For the text-containing cell, return its midpoint in (x, y) coordinate format. 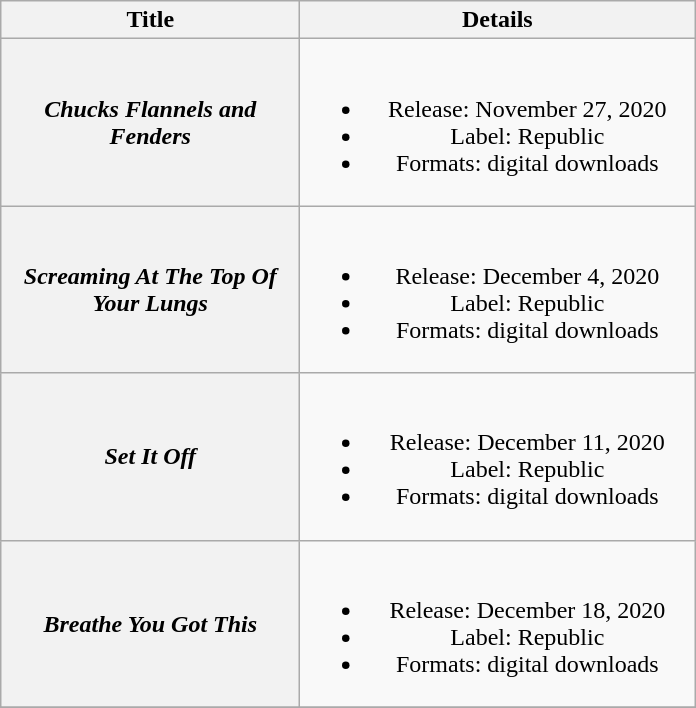
Release: December 4, 2020Label: RepublicFormats: digital downloads (498, 290)
Breathe You Got This (150, 624)
Release: December 18, 2020Label: RepublicFormats: digital downloads (498, 624)
Release: November 27, 2020Label: RepublicFormats: digital downloads (498, 122)
Title (150, 20)
Set It Off (150, 456)
Chucks Flannels and Fenders (150, 122)
Details (498, 20)
Release: December 11, 2020Label: RepublicFormats: digital downloads (498, 456)
Screaming At The Top Of Your Lungs (150, 290)
